Search for the cell housing the specified text and yield its (X, Y) center coordinate. 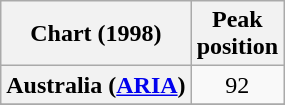
Peakposition (237, 34)
92 (237, 85)
Australia (ARIA) (96, 85)
Chart (1998) (96, 34)
